Determine the [X, Y] coordinate at the center of the cell enclosing the given text.  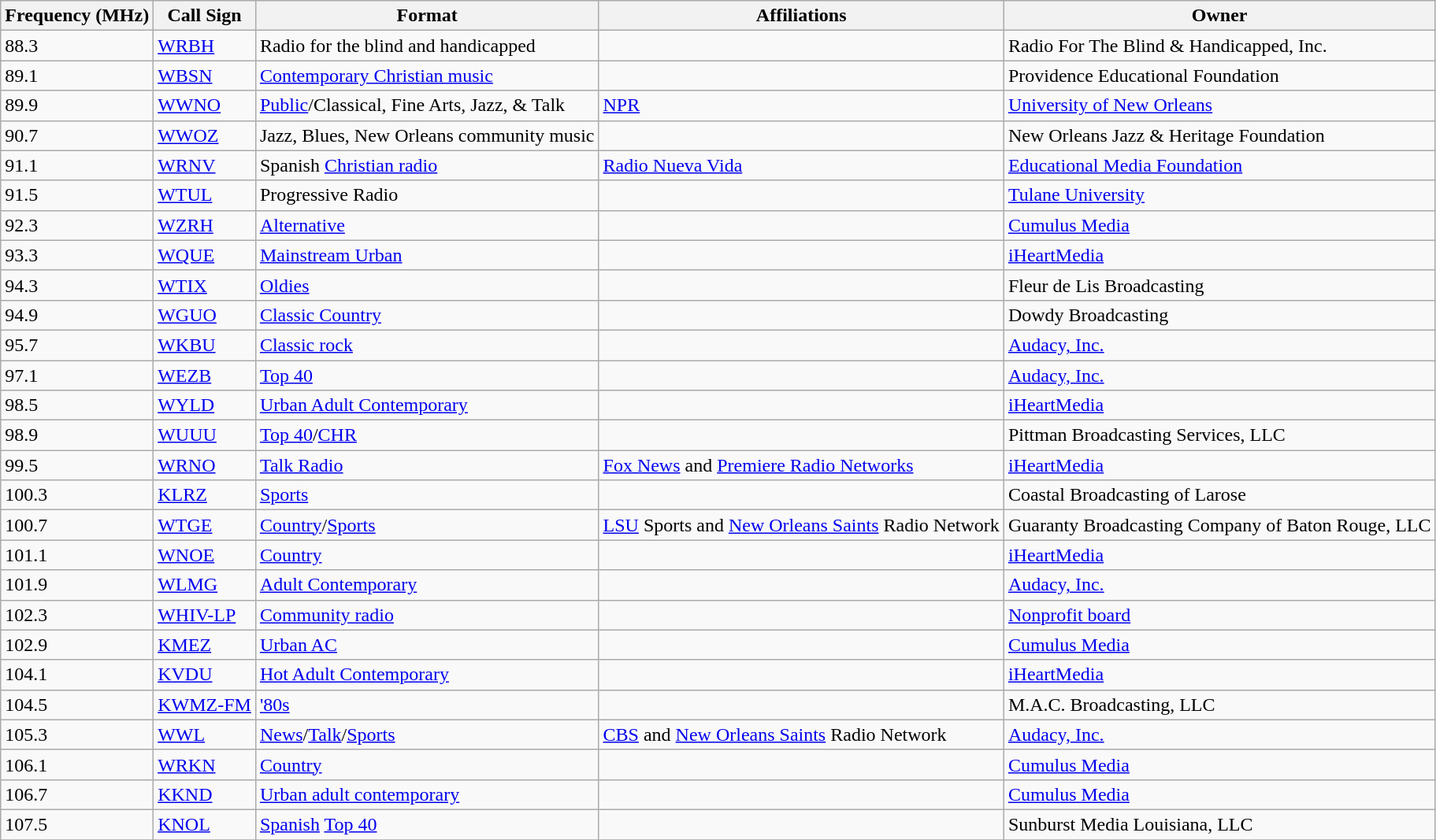
Jazz, Blues, New Orleans community music [427, 135]
Top 40 [427, 376]
94.3 [77, 285]
Radio Nueva Vida [801, 165]
KNOL [205, 824]
Urban adult contemporary [427, 794]
91.5 [77, 195]
Sports [427, 495]
WTGE [205, 525]
KMEZ [205, 645]
Classic Country [427, 315]
88.3 [77, 46]
WTUL [205, 195]
Fleur de Lis Broadcasting [1219, 285]
'80s [427, 705]
WWL [205, 735]
Alternative [427, 225]
100.7 [77, 525]
99.5 [77, 465]
WEZB [205, 376]
100.3 [77, 495]
Public/Classical, Fine Arts, Jazz, & Talk [427, 105]
Contemporary Christian music [427, 76]
KLRZ [205, 495]
Dowdy Broadcasting [1219, 315]
Affiliations [801, 16]
WTIX [205, 285]
102.9 [77, 645]
WRNO [205, 465]
Guaranty Broadcasting Company of Baton Rouge, LLC [1219, 525]
WUUU [205, 435]
WRBH [205, 46]
Top 40/CHR [427, 435]
104.5 [77, 705]
Spanish Christian radio [427, 165]
89.1 [77, 76]
WRKN [205, 764]
University of New Orleans [1219, 105]
WLMG [205, 585]
WBSN [205, 76]
104.1 [77, 675]
98.5 [77, 405]
Frequency (MHz) [77, 16]
Format [427, 16]
Talk Radio [427, 465]
97.1 [77, 376]
KWMZ-FM [205, 705]
Fox News and Premiere Radio Networks [801, 465]
Call Sign [205, 16]
New Orleans Jazz & Heritage Foundation [1219, 135]
95.7 [77, 345]
94.9 [77, 315]
WNOE [205, 555]
105.3 [77, 735]
90.7 [77, 135]
89.9 [77, 105]
Radio for the blind and handicapped [427, 46]
Pittman Broadcasting Services, LLC [1219, 435]
Spanish Top 40 [427, 824]
101.9 [77, 585]
KKND [205, 794]
101.1 [77, 555]
WYLD [205, 405]
Country/Sports [427, 525]
Hot Adult Contemporary [427, 675]
CBS and New Orleans Saints Radio Network [801, 735]
Oldies [427, 285]
93.3 [77, 255]
91.1 [77, 165]
Nonprofit board [1219, 615]
Radio For The Blind & Handicapped, Inc. [1219, 46]
WZRH [205, 225]
M.A.C. Broadcasting, LLC [1219, 705]
NPR [801, 105]
106.7 [77, 794]
WWNO [205, 105]
WHIV-LP [205, 615]
Mainstream Urban [427, 255]
Adult Contemporary [427, 585]
KVDU [205, 675]
92.3 [77, 225]
WGUO [205, 315]
News/Talk/Sports [427, 735]
Owner [1219, 16]
Progressive Radio [427, 195]
107.5 [77, 824]
Providence Educational Foundation [1219, 76]
Community radio [427, 615]
Coastal Broadcasting of Larose [1219, 495]
98.9 [77, 435]
106.1 [77, 764]
WQUE [205, 255]
Tulane University [1219, 195]
LSU Sports and New Orleans Saints Radio Network [801, 525]
WKBU [205, 345]
Sunburst Media Louisiana, LLC [1219, 824]
Urban AC [427, 645]
Classic rock [427, 345]
Educational Media Foundation [1219, 165]
Urban Adult Contemporary [427, 405]
WRNV [205, 165]
WWOZ [205, 135]
102.3 [77, 615]
